Scan for the cell matching the given text and deliver its (x, y) coordinate at center. 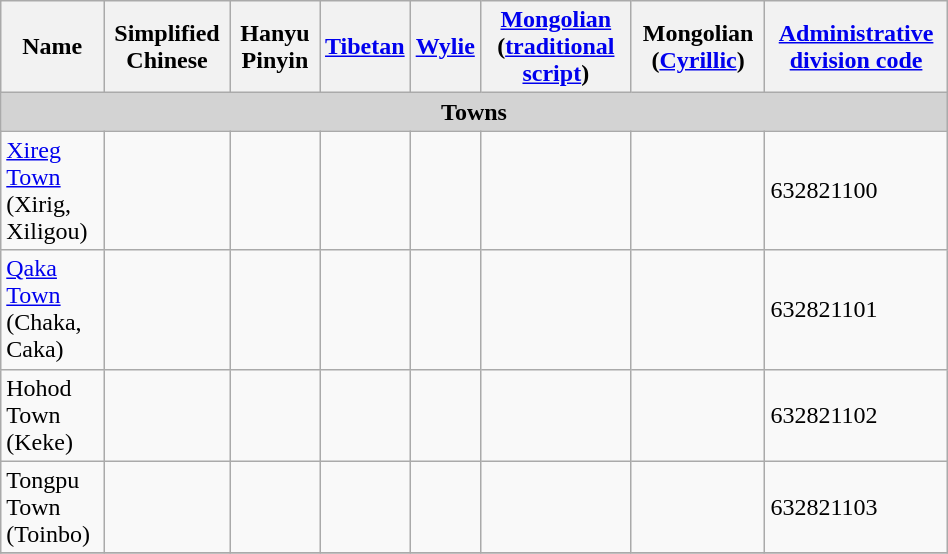
Mongolian (traditional script) (556, 47)
632821103 (856, 507)
Hohod Town(Keke) (52, 415)
Name (52, 47)
Qaka Town(Chaka, Caka) (52, 310)
Simplified Chinese (168, 47)
632821101 (856, 310)
632821102 (856, 415)
Xireg Town(Xirig, Xiligou) (52, 190)
Towns (474, 112)
Hanyu Pinyin (274, 47)
Administrative division code (856, 47)
Mongolian (Cyrillic) (698, 47)
Wylie (445, 47)
632821100 (856, 190)
Tongpu Town(Toinbo) (52, 507)
Tibetan (366, 47)
